Detect which cell encompasses the target text, then output its [X, Y] center coordinate. 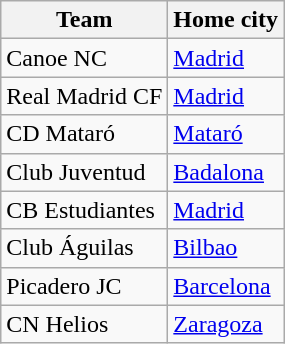
CB Estudiantes [84, 210]
Canoe NC [84, 58]
Club Águilas [84, 248]
Team [84, 20]
Bilbao [226, 248]
Home city [226, 20]
Barcelona [226, 286]
CN Helios [84, 324]
CD Mataró [84, 134]
Club Juventud [84, 172]
Real Madrid CF [84, 96]
Mataró [226, 134]
Picadero JC [84, 286]
Zaragoza [226, 324]
Badalona [226, 172]
